Determine the (X, Y) coordinate at the center of the cell enclosing the given text.  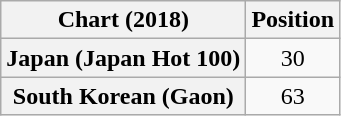
Japan (Japan Hot 100) (124, 58)
South Korean (Gaon) (124, 96)
Chart (2018) (124, 20)
63 (293, 96)
Position (293, 20)
30 (293, 58)
